Return (x, y) of the center of cell containing provided text 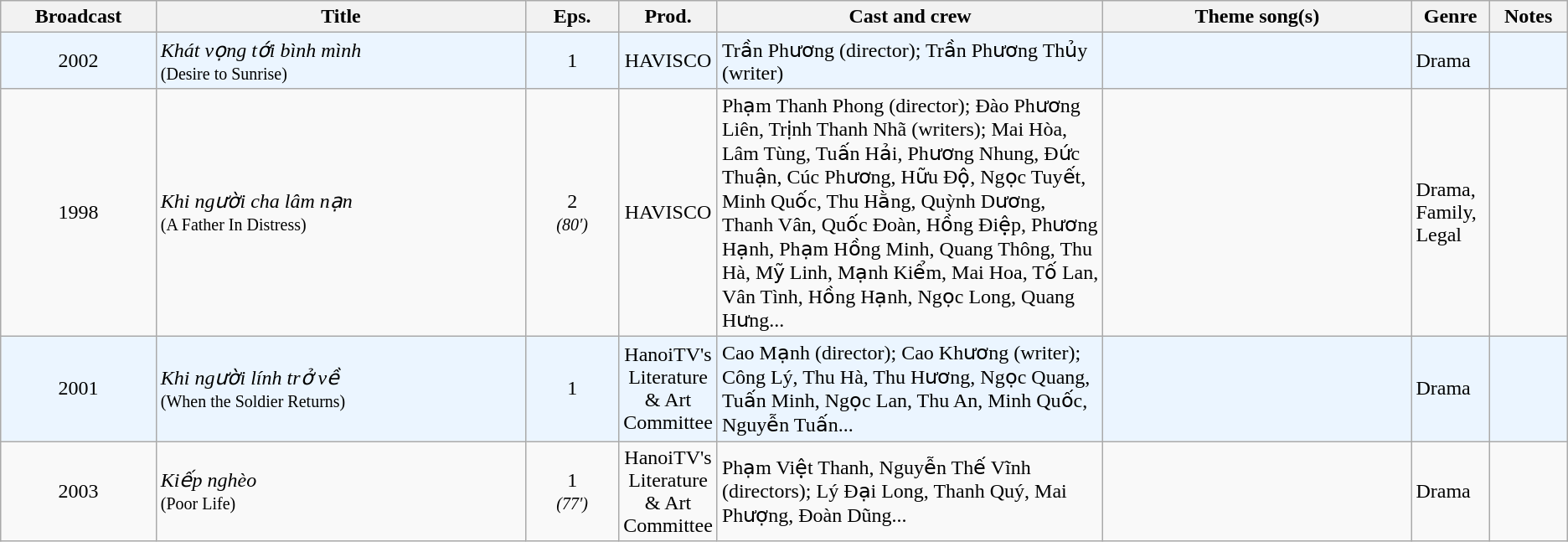
Eps. (573, 17)
2002 (79, 60)
Cao Mạnh (director); Cao Khương (writer); Công Lý, Thu Hà, Thu Hương, Ngọc Quang, Tuấn Minh, Ngọc Lan, Thu An, Minh Quốc, Nguyễn Tuấn... (910, 389)
1998 (79, 212)
Drama, Family, Legal (1451, 212)
Genre (1451, 17)
Trần Phương (director); Trần Phương Thủy (writer) (910, 60)
Khi người lính trở về (When the Soldier Returns) (340, 389)
2(80′) (573, 212)
Broadcast (79, 17)
Theme song(s) (1257, 17)
2003 (79, 491)
Cast and crew (910, 17)
1(77′) (573, 491)
Phạm Việt Thanh, Nguyễn Thế Vĩnh (directors); Lý Đại Long, Thanh Quý, Mai Phượng, Đoàn Dũng... (910, 491)
Khi người cha lâm nạn (A Father In Distress) (340, 212)
Notes (1528, 17)
Prod. (668, 17)
Kiếp nghèo (Poor Life) (340, 491)
Title (340, 17)
2001 (79, 389)
Khát vọng tới bình mình (Desire to Sunrise) (340, 60)
